Return (x, y) of the center of cell containing provided text 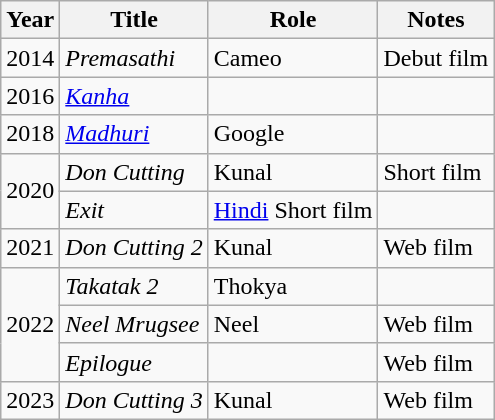
2021 (30, 248)
Premasathi (134, 58)
Role (293, 20)
2022 (30, 324)
Notes (436, 20)
Neel (293, 324)
2018 (30, 134)
Year (30, 20)
Exit (134, 210)
Google (293, 134)
Kanha (134, 96)
Don Cutting (134, 172)
Madhuri (134, 134)
2020 (30, 191)
Cameo (293, 58)
Title (134, 20)
2016 (30, 96)
Neel Mrugsee (134, 324)
Hindi Short film (293, 210)
Debut film (436, 58)
Epilogue (134, 362)
Thokya (293, 286)
Don Cutting 2 (134, 248)
Takatak 2 (134, 286)
2014 (30, 58)
Short film (436, 172)
Don Cutting 3 (134, 400)
2023 (30, 400)
